Search for the cell housing the specified text and yield its (x, y) center coordinate. 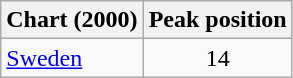
Chart (2000) (72, 20)
Sweden (72, 58)
Peak position (218, 20)
14 (218, 58)
